Return the (X, Y) coordinate for the center point of the cell that contains the specified text.  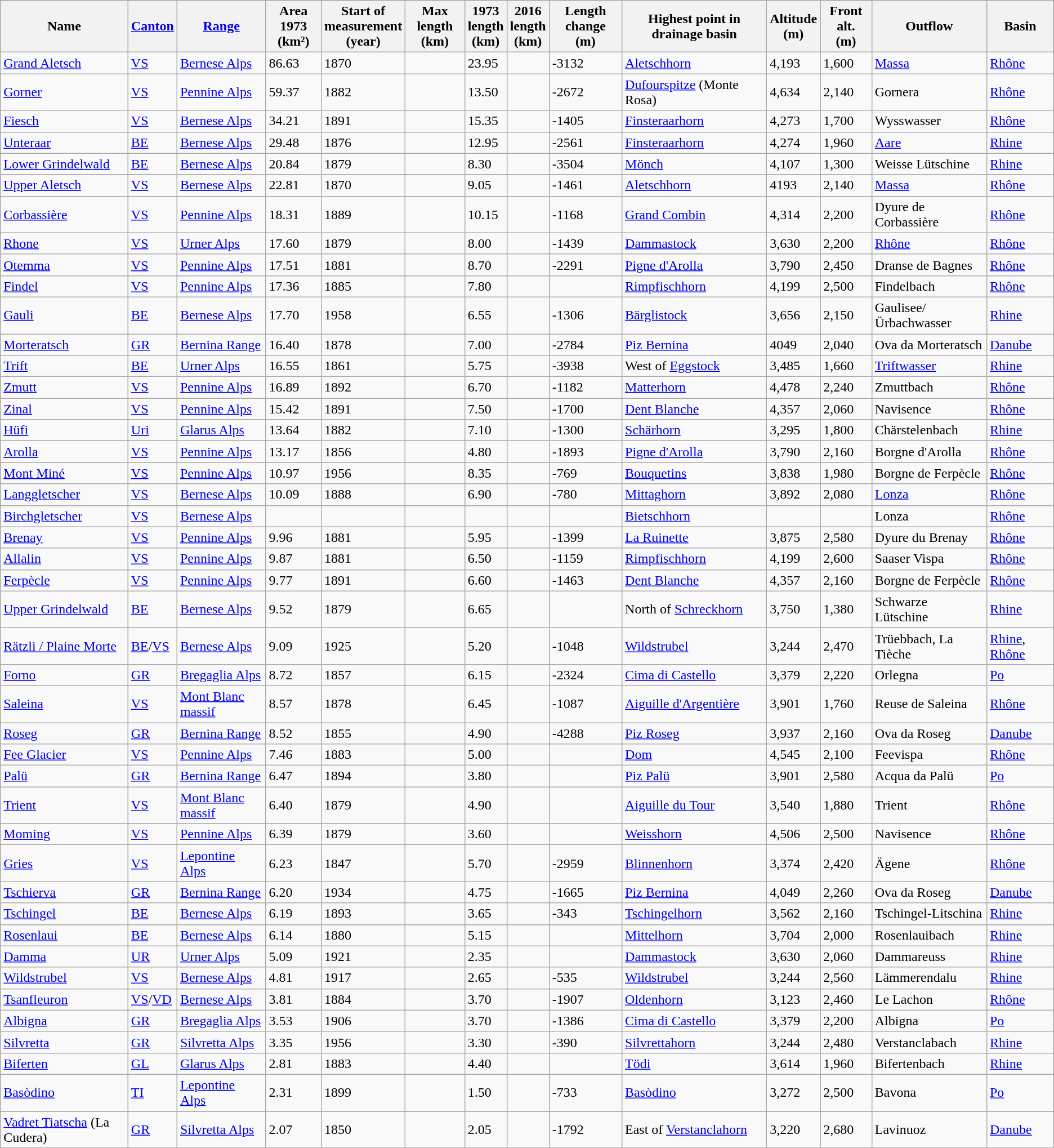
9.96 (294, 537)
10.97 (294, 473)
7.10 (485, 430)
-769 (586, 473)
-780 (586, 495)
6.70 (485, 388)
6.39 (294, 834)
59.37 (294, 92)
1847 (363, 863)
Zinal (64, 409)
5.09 (294, 956)
1885 (363, 286)
3.60 (485, 834)
Gauli (64, 315)
Arolla (64, 452)
6.45 (485, 704)
3.80 (485, 776)
-1700 (586, 409)
7.46 (294, 755)
2.07 (294, 1129)
9.52 (294, 609)
Vadret Tiatscha (La Cudera) (64, 1129)
Weisshorn (695, 834)
Outflow (929, 26)
15.35 (485, 121)
Aare (929, 143)
Fee Glacier (64, 755)
6.20 (294, 892)
-1463 (586, 580)
Name (64, 26)
6.55 (485, 315)
1857 (363, 675)
Bifertenbach (929, 1064)
20.84 (294, 164)
4.81 (294, 978)
8.00 (485, 243)
Findelbach (929, 286)
6.47 (294, 776)
Bärglistock (695, 315)
Zmutt (64, 388)
6.40 (294, 806)
86.63 (294, 63)
Tsanfleuron (64, 999)
3.53 (294, 1021)
2.31 (294, 1093)
6.90 (485, 495)
2,240 (846, 388)
16.89 (294, 388)
Oldenhorn (695, 999)
Forno (64, 675)
Fiesch (64, 121)
Schärhorn (695, 430)
Tschierva (64, 892)
Rhine, Rhône (1020, 646)
Findel (64, 286)
Silvrettahorn (695, 1042)
Weisse Lütschine (929, 164)
13.64 (294, 430)
Rosenlaui (64, 935)
Lavinuoz (929, 1129)
4,273 (794, 121)
1,980 (846, 473)
-3938 (586, 366)
-733 (586, 1093)
1,760 (846, 704)
4,545 (794, 755)
Palü (64, 776)
Gaulisee/Ürbachwasser (929, 315)
Ova da Morteratsch (929, 344)
Triftwasser (929, 366)
2,600 (846, 559)
1855 (363, 733)
10.15 (485, 214)
3,562 (794, 914)
Feevispa (929, 755)
-1665 (586, 892)
7.80 (485, 286)
Damma (64, 956)
16.55 (294, 366)
1917 (363, 978)
1,800 (846, 430)
Dufourspitze (Monte Rosa) (695, 92)
Roseg (64, 733)
4,193 (794, 63)
23.95 (485, 63)
-1386 (586, 1021)
3.35 (294, 1042)
-4288 (586, 733)
9.09 (294, 646)
18.31 (294, 214)
15.42 (294, 409)
1.50 (485, 1093)
2,470 (846, 646)
2,480 (846, 1042)
7.00 (485, 344)
Bouquetins (695, 473)
-3132 (586, 63)
2,220 (846, 675)
Chärstelenbach (929, 430)
-1792 (586, 1129)
3,374 (794, 863)
7.50 (485, 409)
Acqua da Palü (929, 776)
Morteratsch (64, 344)
Uri (152, 430)
Rosenlauibach (929, 935)
4,314 (794, 214)
Max length(km) (435, 26)
Tödi (695, 1064)
5.70 (485, 863)
Matterhorn (695, 388)
8.35 (485, 473)
Corbassière (64, 214)
1,600 (846, 63)
Highest point in drainage basin (695, 26)
3,485 (794, 366)
-1907 (586, 999)
Ferpècle (64, 580)
Rhone (64, 243)
-2561 (586, 143)
La Ruinette (695, 537)
1,700 (846, 121)
Altitude(m) (794, 26)
Schwarze Lütschine (929, 609)
1899 (363, 1093)
3,614 (794, 1064)
-2672 (586, 92)
-1048 (586, 646)
Range (221, 26)
Silvretta (64, 1042)
Piz Roseg (695, 733)
Zmuttbach (929, 388)
5.95 (485, 537)
Lower Grindelwald (64, 164)
-2959 (586, 863)
1880 (363, 935)
Aiguille du Tour (695, 806)
5.75 (485, 366)
4.80 (485, 452)
Bavona (929, 1093)
Saleina (64, 704)
3,937 (794, 733)
Tschingel (64, 914)
Allalin (64, 559)
Start ofmeasurement(year) (363, 26)
1,880 (846, 806)
22.81 (294, 185)
34.21 (294, 121)
1876 (363, 143)
3,220 (794, 1129)
9.77 (294, 580)
1892 (363, 388)
16.40 (294, 344)
12.95 (485, 143)
West of Eggstock (695, 366)
2,040 (846, 344)
3.81 (294, 999)
Mittelhorn (695, 935)
Lämmerendalu (929, 978)
29.48 (294, 143)
4193 (794, 185)
Moming (64, 834)
4,274 (794, 143)
6.15 (485, 675)
2016length(km) (528, 26)
-1182 (586, 388)
-1405 (586, 121)
2,560 (846, 978)
6.65 (485, 609)
Trift (64, 366)
2,460 (846, 999)
-2784 (586, 344)
Grand Combin (695, 214)
Trüebbach, La Tièche (929, 646)
Gornera (929, 92)
2,260 (846, 892)
5.20 (485, 646)
8.30 (485, 164)
1894 (363, 776)
Otemma (64, 265)
Aiguille d'Argentière (695, 704)
4,506 (794, 834)
-535 (586, 978)
-1087 (586, 704)
1958 (363, 315)
Gries (64, 863)
1888 (363, 495)
Birchgletscher (64, 516)
Bietschhorn (695, 516)
-1893 (586, 452)
GL (152, 1064)
1850 (363, 1129)
2,000 (846, 935)
Basin (1020, 26)
4,049 (794, 892)
VS/VD (152, 999)
Verstanclabach (929, 1042)
5.00 (485, 755)
Mittaghorn (695, 495)
2.05 (485, 1129)
3,295 (794, 430)
17.51 (294, 265)
2.35 (485, 956)
Mont Miné (64, 473)
8.70 (485, 265)
Dom (695, 755)
-2291 (586, 265)
13.17 (294, 452)
Dyure du Brenay (929, 537)
Tschingelhorn (695, 914)
4,107 (794, 164)
3,750 (794, 609)
2,150 (846, 315)
-1300 (586, 430)
Dranse de Bagnes (929, 265)
BE/VS (152, 646)
1889 (363, 214)
4,634 (794, 92)
3,892 (794, 495)
-343 (586, 914)
8.52 (294, 733)
Length change(m) (586, 26)
-390 (586, 1042)
UR (152, 956)
Dammareuss (929, 956)
Biferten (64, 1064)
-3504 (586, 164)
13.50 (485, 92)
1925 (363, 646)
TI (152, 1093)
Upper Aletsch (64, 185)
-1399 (586, 537)
2.65 (485, 978)
-1168 (586, 214)
Upper Grindelwald (64, 609)
6.23 (294, 863)
Gorner (64, 92)
1,380 (846, 609)
5.15 (485, 935)
2,100 (846, 755)
1906 (363, 1021)
Le Lachon (929, 999)
Front alt.(m) (846, 26)
1,660 (846, 366)
3,123 (794, 999)
Dyure de Corbassière (929, 214)
Hüfi (64, 430)
17.60 (294, 243)
3,272 (794, 1093)
3,704 (794, 935)
3.30 (485, 1042)
1921 (363, 956)
1861 (363, 366)
3,838 (794, 473)
17.70 (294, 315)
Rätzli / Plaine Morte (64, 646)
1856 (363, 452)
2,680 (846, 1129)
3,875 (794, 537)
1884 (363, 999)
Borgne d'Arolla (929, 452)
4.75 (485, 892)
10.09 (294, 495)
4.40 (485, 1064)
Grand Aletsch (64, 63)
6.14 (294, 935)
2,080 (846, 495)
-1439 (586, 243)
1,300 (846, 164)
Mönch (695, 164)
6.60 (485, 580)
North of Schreckhorn (695, 609)
Saaser Vispa (929, 559)
4049 (794, 344)
Wysswasser (929, 121)
1934 (363, 892)
Area1973 (km²) (294, 26)
17.36 (294, 286)
1973length(km) (485, 26)
Brenay (64, 537)
Blinnenhorn (695, 863)
Canton (152, 26)
3.65 (485, 914)
2.81 (294, 1064)
9.05 (485, 185)
Langgletscher (64, 495)
8.57 (294, 704)
2,420 (846, 863)
4,478 (794, 388)
1893 (363, 914)
Tschingel-Litschina (929, 914)
2,450 (846, 265)
Piz Palü (695, 776)
Ägene (929, 863)
-1306 (586, 315)
Unteraar (64, 143)
6.19 (294, 914)
6.50 (485, 559)
3,656 (794, 315)
-1461 (586, 185)
Reuse de Saleina (929, 704)
-1159 (586, 559)
8.72 (294, 675)
East of Verstanclahorn (695, 1129)
9.87 (294, 559)
-2324 (586, 675)
3,540 (794, 806)
Orlegna (929, 675)
